Identify which cell holds the provided text, then report its [X, Y] central coordinate. 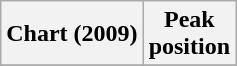
Chart (2009) [72, 34]
Peakposition [189, 34]
